Output the [x, y] coordinate of the center of the cell containing the given text.  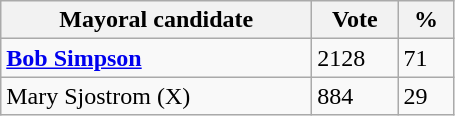
2128 [355, 58]
71 [426, 58]
% [426, 20]
Mayoral candidate [156, 20]
Bob Simpson [156, 58]
884 [355, 96]
29 [426, 96]
Vote [355, 20]
Mary Sjostrom (X) [156, 96]
